Find where the given text appears and provide that cell's center as (X, Y) coordinate. 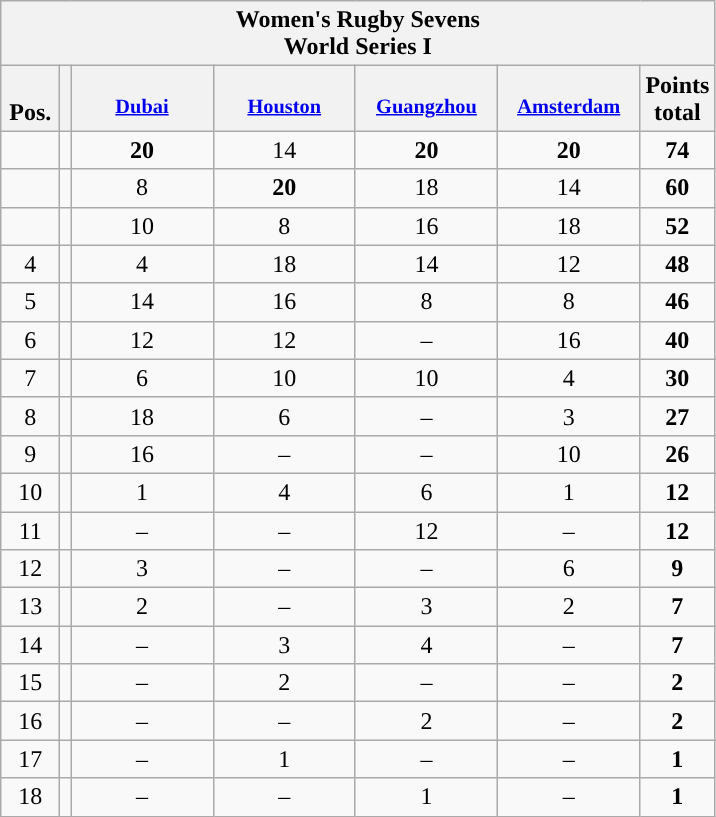
74 (678, 150)
Women's Rugby SevensWorld Series I (358, 34)
27 (678, 416)
15 (30, 683)
60 (678, 188)
Houston (284, 98)
11 (30, 531)
26 (678, 454)
Guangzhou (426, 98)
Dubai (142, 98)
30 (678, 378)
52 (678, 226)
17 (30, 759)
Amsterdam (569, 98)
Pos. (30, 98)
48 (678, 264)
Pointstotal (678, 98)
40 (678, 340)
5 (30, 302)
13 (30, 607)
46 (678, 302)
